Provide the (x, y) coordinate of the cell's center where the given text is located.  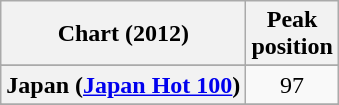
Japan (Japan Hot 100) (124, 85)
Peakposition (292, 34)
97 (292, 85)
Chart (2012) (124, 34)
